Extract the [x, y] coordinate from the center of the cell holding the provided text.  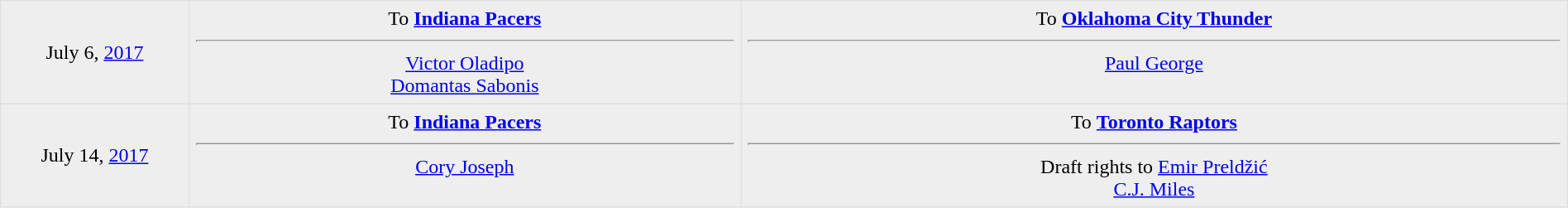
July 6, 2017 [94, 52]
July 14, 2017 [94, 155]
To Oklahoma City ThunderPaul George [1154, 52]
To Indiana PacersVictor OladipoDomantas Sabonis [465, 52]
To Toronto RaptorsDraft rights to Emir Preldžić C.J. Miles [1154, 155]
To Indiana PacersCory Joseph [465, 155]
